Detect which cell encompasses the target text, then output its (X, Y) center coordinate. 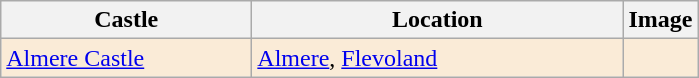
Almere, Flevoland (438, 58)
Castle (126, 20)
Almere Castle (126, 58)
Image (660, 20)
Location (438, 20)
